Locate the cell with the specified text and output its [x, y] center coordinate. 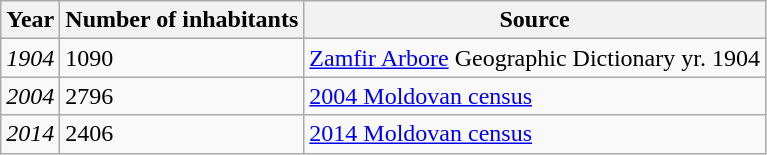
Number of inhabitants [182, 20]
2004 [30, 96]
2796 [182, 96]
2004 Moldovan census [535, 96]
Year [30, 20]
2014 Moldovan census [535, 134]
2406 [182, 134]
Zamfir Arbore Geographic Dictionary yr. 1904 [535, 58]
2014 [30, 134]
1090 [182, 58]
Source [535, 20]
1904 [30, 58]
